For the text-containing cell, return its midpoint in (X, Y) coordinate format. 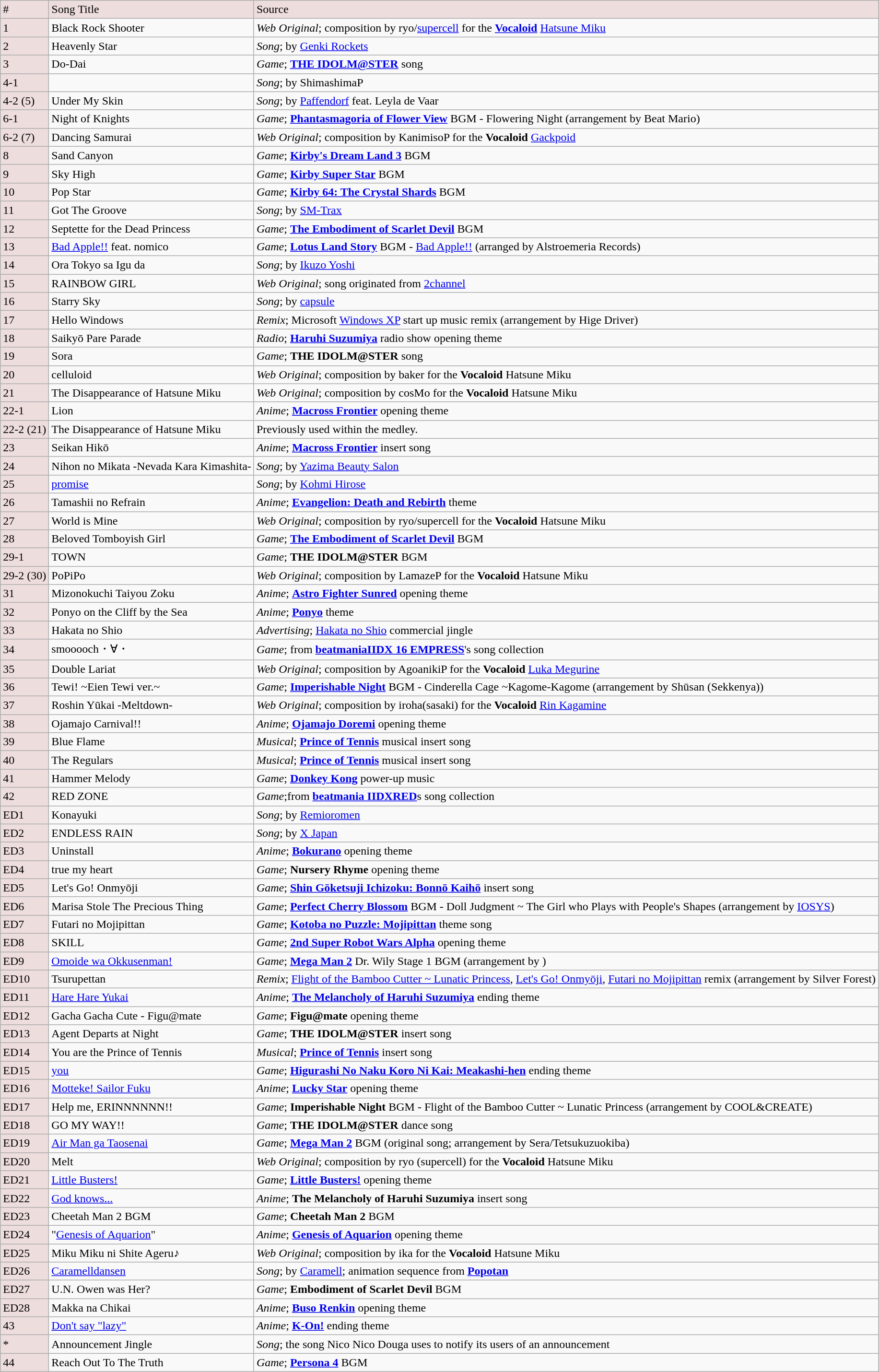
Game; Shin Gōketsuji Ichizoku: Bonnō Kaihō insert song (566, 888)
9 (25, 174)
Remix; Flight of the Bamboo Cutter ~ Lunatic Princess, Let's Go! Onmyōji, Futari no Mojipittan remix (arrangement by Silver Forest) (566, 979)
ED20 (25, 1161)
33 (25, 630)
Anime; Astro Fighter Sunred opening theme (566, 594)
Miku Miku ni Shite Ageru♪ (152, 1253)
Reach Out To The Truth (152, 1362)
The Regulars (152, 760)
Song; by capsule (566, 302)
promise (152, 484)
Remix; Microsoft Windows XP start up music remix (arrangement by Hige Driver) (566, 320)
Song; by Paffendorf feat. Leyla de Vaar (566, 101)
Hare Hare Yukai (152, 997)
34 (25, 649)
ED24 (25, 1234)
you (152, 1070)
Nihon no Mikata -Nevada Kara Kimashita- (152, 466)
Let's Go! Onmyōji (152, 888)
Web Original; composition by cosMo for the Vocaloid Hatsune Miku (566, 393)
Advertising; Hakata no Shio commercial jingle (566, 630)
Game; Embodiment of Scarlet Devil BGM (566, 1290)
U.N. Owen was Her? (152, 1290)
Game; Figu@mate opening theme (566, 1016)
RED ZONE (152, 797)
Dancing Samurai (152, 137)
27 (25, 520)
Game; THE IDOLM@STER BGM (566, 557)
42 (25, 797)
6-1 (25, 119)
celluloid (152, 375)
36 (25, 687)
Motteke! Sailor Fuku (152, 1089)
Anime; Evangelion: Death and Rebirth theme (566, 502)
PoPiPo (152, 575)
God knows... (152, 1198)
Anime; Bokurano opening theme (566, 851)
ED16 (25, 1089)
Game; Lotus Land Story BGM - Bad Apple!! (arranged by Alstroemeria Records) (566, 247)
Radio; Haruhi Suzumiya radio show opening theme (566, 338)
Double Lariat (152, 669)
11 (25, 210)
15 (25, 283)
Song; by X Japan (566, 833)
ED13 (25, 1034)
29-1 (25, 557)
Hakata no Shio (152, 630)
20 (25, 375)
22-2 (21) (25, 429)
ENDLESS RAIN (152, 833)
ED1 (25, 815)
ED26 (25, 1271)
Game; from beatmaniaIIDX 16 EMPRESS's song collection (566, 649)
TOWN (152, 557)
Anime; Lucky Star opening theme (566, 1089)
26 (25, 502)
Anime; Genesis of Aquarion opening theme (566, 1234)
17 (25, 320)
Do-Dai (152, 64)
Pop Star (152, 192)
Bad Apple!! feat. nomico (152, 247)
Help me, ERINNNNNN!! (152, 1107)
4-1 (25, 82)
RAINBOW GIRL (152, 283)
Melt (152, 1161)
Web Original; composition by KanimisoP for the Vocaloid Gackpoid (566, 137)
Anime; Ponyo theme (566, 612)
1 (25, 28)
smooooch・∀・ (152, 649)
13 (25, 247)
Web Original; composition by AgoanikiP for the Vocaloid Luka Megurine (566, 669)
Seikan Hikō (152, 447)
true my heart (152, 869)
Tsurupettan (152, 979)
ED10 (25, 979)
Web Original; composition by ika for the Vocaloid Hatsune Miku (566, 1253)
ED28 (25, 1308)
Tamashii no Refrain (152, 502)
ED9 (25, 961)
Song; by Yazima Beauty Salon (566, 466)
37 (25, 705)
Anime; Macross Frontier opening theme (566, 411)
Saikyō Pare Parade (152, 338)
Night of Knights (152, 119)
Game; Persona 4 BGM (566, 1362)
Game; Donkey Kong power-up music (566, 778)
Song; by SM-Trax (566, 210)
Game; Perfect Cherry Blossom BGM - Doll Judgment ~ The Girl who Plays with People's Shapes (arrangement by IOSYS) (566, 906)
Song; by Kohmi Hirose (566, 484)
Web Original; song originated from 2channel (566, 283)
Song; the song Nico Nico Douga uses to notify its users of an announcement (566, 1344)
21 (25, 393)
Agent Departs at Night (152, 1034)
18 (25, 338)
World is Mine (152, 520)
Beloved Tomboyish Girl (152, 539)
* (25, 1344)
Septette for the Dead Princess (152, 229)
43 (25, 1326)
Game; Mega Man 2 BGM (original song; arrangement by Sera/Tetsukuzuokiba) (566, 1143)
19 (25, 356)
Song; by Genki Rockets (566, 46)
23 (25, 447)
Game; Nursery Rhyme opening theme (566, 869)
ED19 (25, 1143)
SKILL (152, 942)
Web Original; composition by iroha(sasaki) for the Vocaloid Rin Kagamine (566, 705)
Anime; The Melancholy of Haruhi Suzumiya ending theme (566, 997)
Gacha Gacha Cute - Figu@mate (152, 1016)
GO MY WAY!! (152, 1125)
Song; by Ikuzo Yoshi (566, 265)
Game; Mega Man 2 Dr. Wily Stage 1 BGM (arrangement by ) (566, 961)
ED21 (25, 1180)
ED25 (25, 1253)
Game; Imperishable Night BGM - Cinderella Cage ~Kagome-Kagome (arrangement by Shūsan (Sekkenya)) (566, 687)
3 (25, 64)
ED14 (25, 1052)
44 (25, 1362)
ED5 (25, 888)
Ora Tokyo sa Igu da (152, 265)
Hello Windows (152, 320)
Song; by Remioromen (566, 815)
6-2 (7) (25, 137)
ED4 (25, 869)
Tewi! ~Eien Tewi ver.~ (152, 687)
40 (25, 760)
Anime; Macross Frontier insert song (566, 447)
ED7 (25, 924)
Web Original; composition by LamazeP for the Vocaloid Hatsune Miku (566, 575)
Announcement Jingle (152, 1344)
31 (25, 594)
Game; Little Busters! opening theme (566, 1180)
8 (25, 155)
16 (25, 302)
14 (25, 265)
22-1 (25, 411)
39 (25, 742)
Web Original; composition by baker for the Vocaloid Hatsune Miku (566, 375)
Mizonokuchi Taiyou Zoku (152, 594)
Game; Phantasmagoria of Flower View BGM - Flowering Night (arrangement by Beat Mario) (566, 119)
ED3 (25, 851)
Got The Groove (152, 210)
Game; Kotoba no Puzzle: Mojipittan theme song (566, 924)
Hammer Melody (152, 778)
Lion (152, 411)
Web Original; composition by ryo (supercell) for the Vocaloid Hatsune Miku (566, 1161)
10 (25, 192)
Futari no Mojipittan (152, 924)
29-2 (30) (25, 575)
ED22 (25, 1198)
Cheetah Man 2 BGM (152, 1216)
ED18 (25, 1125)
Song; by Caramell; animation sequence from Popotan (566, 1271)
32 (25, 612)
Musical; Prince of Tennis insert song (566, 1052)
Game; Kirby 64: The Crystal Shards BGM (566, 192)
"Genesis of Aquarion" (152, 1234)
Omoide wa Okkusenman! (152, 961)
Sora (152, 356)
ED8 (25, 942)
Caramelldansen (152, 1271)
Ojamajo Carnival!! (152, 724)
12 (25, 229)
Game; Cheetah Man 2 BGM (566, 1216)
Sky High (152, 174)
Source (566, 10)
ED27 (25, 1290)
Roshin Yūkai -Meltdown- (152, 705)
Heavenly Star (152, 46)
Game; Higurashi No Naku Koro Ni Kai: Meakashi-hen ending theme (566, 1070)
Song; by ShimashimaP (566, 82)
# (25, 10)
Game; THE IDOLM@STER insert song (566, 1034)
Ponyo on the Cliff by the Sea (152, 612)
Starry Sky (152, 302)
ED12 (25, 1016)
Black Rock Shooter (152, 28)
Game; THE IDOLM@STER dance song (566, 1125)
25 (25, 484)
Marisa Stole The Precious Thing (152, 906)
ED11 (25, 997)
Game; Kirby's Dream Land 3 BGM (566, 155)
Uninstall (152, 851)
Game; Kirby Super Star BGM (566, 174)
Song Title (152, 10)
35 (25, 669)
Anime; The Melancholy of Haruhi Suzumiya insert song (566, 1198)
Little Busters! (152, 1180)
38 (25, 724)
Anime; K-On! ending theme (566, 1326)
Sand Canyon (152, 155)
Konayuki (152, 815)
28 (25, 539)
Anime; Buso Renkin opening theme (566, 1308)
4-2 (5) (25, 101)
Game; Imperishable Night BGM - Flight of the Bamboo Cutter ~ Lunatic Princess (arrangement by COOL&CREATE) (566, 1107)
Blue Flame (152, 742)
Anime; Ojamajo Doremi opening theme (566, 724)
ED2 (25, 833)
Game;from beatmania IIDXREDs song collection (566, 797)
Under My Skin (152, 101)
ED15 (25, 1070)
ED23 (25, 1216)
ED6 (25, 906)
2 (25, 46)
41 (25, 778)
Previously used within the medley. (566, 429)
Don't say "lazy" (152, 1326)
Makka na Chikai (152, 1308)
You are the Prince of Tennis (152, 1052)
24 (25, 466)
Game; 2nd Super Robot Wars Alpha opening theme (566, 942)
Air Man ga Taosenai (152, 1143)
ED17 (25, 1107)
